Provide the [X, Y] coordinate of the cell's center where the given text is located.  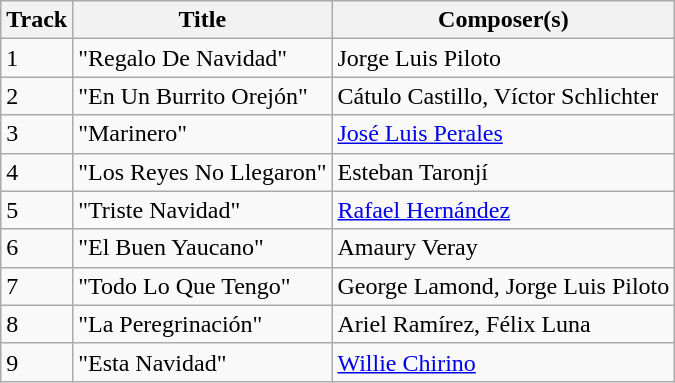
Composer(s) [504, 20]
Jorge Luis Piloto [504, 58]
4 [37, 172]
9 [37, 362]
"Regalo De Navidad" [202, 58]
"Esta Navidad" [202, 362]
8 [37, 324]
6 [37, 248]
"La Peregrinación" [202, 324]
Willie Chirino [504, 362]
"Todo Lo Que Tengo" [202, 286]
Cátulo Castillo, Víctor Schlichter [504, 96]
Amaury Veray [504, 248]
Rafael Hernández [504, 210]
"El Buen Yaucano" [202, 248]
2 [37, 96]
Ariel Ramírez, Félix Luna [504, 324]
Esteban Taronjí [504, 172]
5 [37, 210]
José Luis Perales [504, 134]
3 [37, 134]
"Marinero" [202, 134]
"En Un Burrito Orejón" [202, 96]
Track [37, 20]
"Triste Navidad" [202, 210]
Title [202, 20]
George Lamond, Jorge Luis Piloto [504, 286]
7 [37, 286]
1 [37, 58]
"Los Reyes No Llegaron" [202, 172]
